Return (x, y) of the center of cell containing provided text 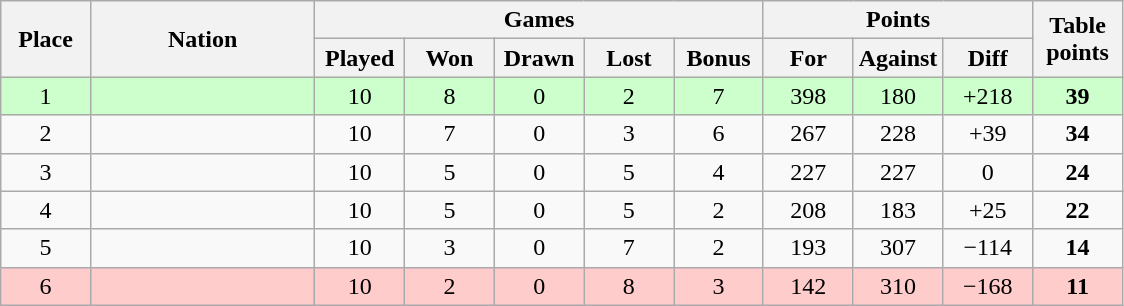
310 (898, 286)
Bonus (719, 58)
142 (808, 286)
Nation (202, 39)
307 (898, 248)
193 (808, 248)
14 (1078, 248)
39 (1078, 96)
Games (540, 20)
180 (898, 96)
Won (450, 58)
228 (898, 134)
398 (808, 96)
Points (898, 20)
−114 (988, 248)
Place (46, 39)
Drawn (539, 58)
183 (898, 210)
208 (808, 210)
1 (46, 96)
+218 (988, 96)
267 (808, 134)
Against (898, 58)
For (808, 58)
Lost (629, 58)
22 (1078, 210)
Played (360, 58)
+25 (988, 210)
34 (1078, 134)
+39 (988, 134)
Tablepoints (1078, 39)
−168 (988, 286)
24 (1078, 172)
11 (1078, 286)
Diff (988, 58)
